Find where the given text appears and provide that cell's center as (x, y) coordinate. 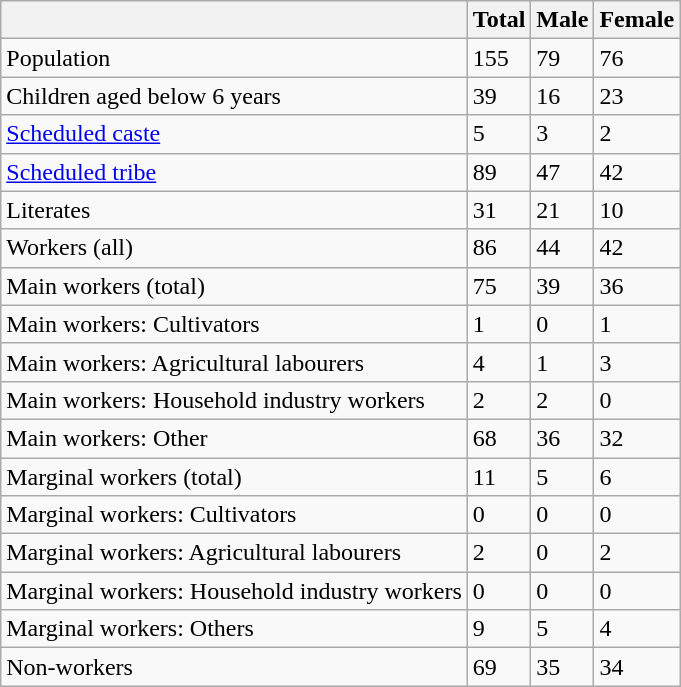
47 (562, 172)
Main workers: Agricultural labourers (234, 362)
Marginal workers: Cultivators (234, 515)
21 (562, 210)
Population (234, 58)
Marginal workers: Others (234, 629)
Male (562, 20)
23 (637, 96)
Total (499, 20)
Marginal workers (total) (234, 477)
16 (562, 96)
Scheduled tribe (234, 172)
75 (499, 286)
9 (499, 629)
Children aged below 6 years (234, 96)
Workers (all) (234, 248)
Marginal workers: Household industry workers (234, 591)
Main workers: Cultivators (234, 324)
Marginal workers: Agricultural labourers (234, 553)
Female (637, 20)
155 (499, 58)
Scheduled caste (234, 134)
Non-workers (234, 667)
79 (562, 58)
89 (499, 172)
Literates (234, 210)
Main workers: Household industry workers (234, 400)
Main workers: Other (234, 438)
10 (637, 210)
68 (499, 438)
32 (637, 438)
6 (637, 477)
31 (499, 210)
44 (562, 248)
11 (499, 477)
76 (637, 58)
35 (562, 667)
69 (499, 667)
34 (637, 667)
86 (499, 248)
Main workers (total) (234, 286)
